Detect which cell encompasses the target text, then output its (x, y) center coordinate. 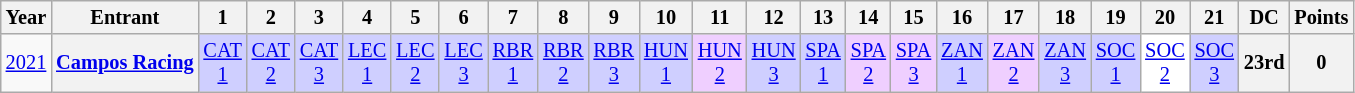
0 (1321, 63)
10 (666, 17)
14 (868, 17)
LEC3 (463, 63)
RBR1 (513, 63)
3 (319, 17)
20 (1164, 17)
RBR2 (563, 63)
SPA2 (868, 63)
HUN2 (720, 63)
HUN1 (666, 63)
15 (914, 17)
9 (614, 17)
4 (367, 17)
ZAN2 (1014, 63)
11 (720, 17)
2 (271, 17)
5 (415, 17)
HUN3 (774, 63)
LEC2 (415, 63)
SOC1 (1116, 63)
SOC3 (1214, 63)
2021 (26, 63)
1 (222, 17)
18 (1065, 17)
LEC1 (367, 63)
CAT1 (222, 63)
16 (962, 17)
17 (1014, 17)
23rd (1264, 63)
7 (513, 17)
13 (824, 17)
SPA1 (824, 63)
Entrant (124, 17)
21 (1214, 17)
Campos Racing (124, 63)
12 (774, 17)
SPA3 (914, 63)
6 (463, 17)
CAT2 (271, 63)
CAT3 (319, 63)
Points (1321, 17)
ZAN1 (962, 63)
8 (563, 17)
DC (1264, 17)
RBR3 (614, 63)
19 (1116, 17)
ZAN3 (1065, 63)
Year (26, 17)
SOC2 (1164, 63)
